Find where the given text appears and provide that cell's center as (X, Y) coordinate. 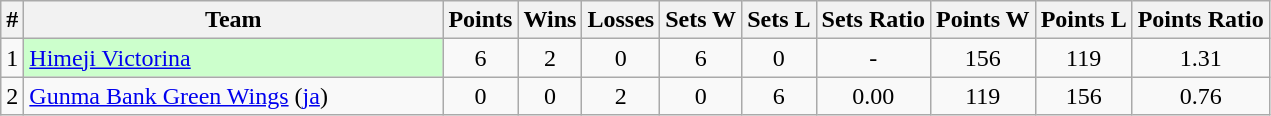
Sets Ratio (873, 20)
Gunma Bank Green Wings (ja) (234, 96)
1 (12, 58)
Points (480, 20)
# (12, 20)
Wins (550, 20)
Points Ratio (1200, 20)
Losses (621, 20)
Team (234, 20)
0.76 (1200, 96)
Points L (1084, 20)
0.00 (873, 96)
Sets W (701, 20)
Himeji Victorina (234, 58)
Sets L (779, 20)
Points W (982, 20)
- (873, 58)
1.31 (1200, 58)
